For the text-containing cell, return its midpoint in [x, y] coordinate format. 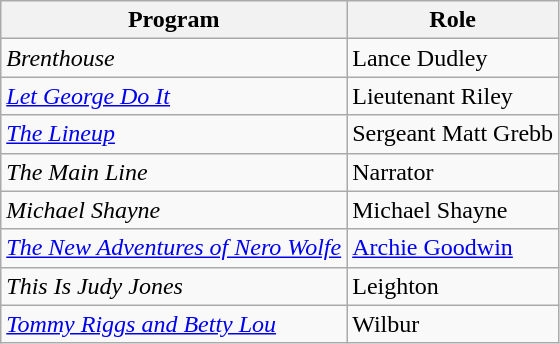
Narrator [453, 172]
Sergeant Matt Grebb [453, 134]
Tommy Riggs and Betty Lou [174, 324]
This Is Judy Jones [174, 286]
Program [174, 20]
The New Adventures of Nero Wolfe [174, 248]
The Main Line [174, 172]
Lieutenant Riley [453, 96]
Brenthouse [174, 58]
Archie Goodwin [453, 248]
Let George Do It [174, 96]
Lance Dudley [453, 58]
Leighton [453, 286]
The Lineup [174, 134]
Role [453, 20]
Wilbur [453, 324]
